Determine the [x, y] coordinate at the center of the cell enclosing the given text.  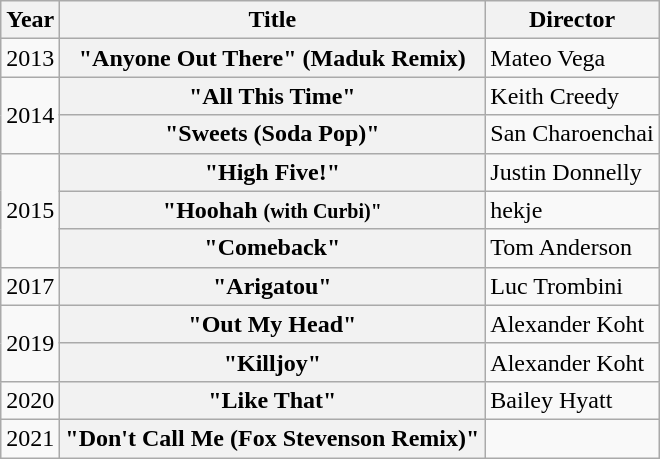
Justin Donnelly [572, 172]
Luc Trombini [572, 286]
Year [30, 20]
"High Five!" [272, 172]
"Sweets (Soda Pop)" [272, 134]
"Comeback" [272, 248]
"Anyone Out There" (Maduk Remix) [272, 58]
2020 [30, 400]
"All This Time" [272, 96]
Keith Creedy [572, 96]
2013 [30, 58]
"Don't Call Me (Fox Stevenson Remix)" [272, 438]
Director [572, 20]
"Like That" [272, 400]
"Killjoy" [272, 362]
Bailey Hyatt [572, 400]
"Arigatou" [272, 286]
San Charoenchai [572, 134]
"Hoohah (with Curbi)" [272, 210]
Title [272, 20]
2015 [30, 210]
hekje [572, 210]
2014 [30, 115]
2019 [30, 343]
Mateo Vega [572, 58]
2017 [30, 286]
2021 [30, 438]
"Out My Head" [272, 324]
Tom Anderson [572, 248]
